Identify which cell holds the provided text, then report its [x, y] central coordinate. 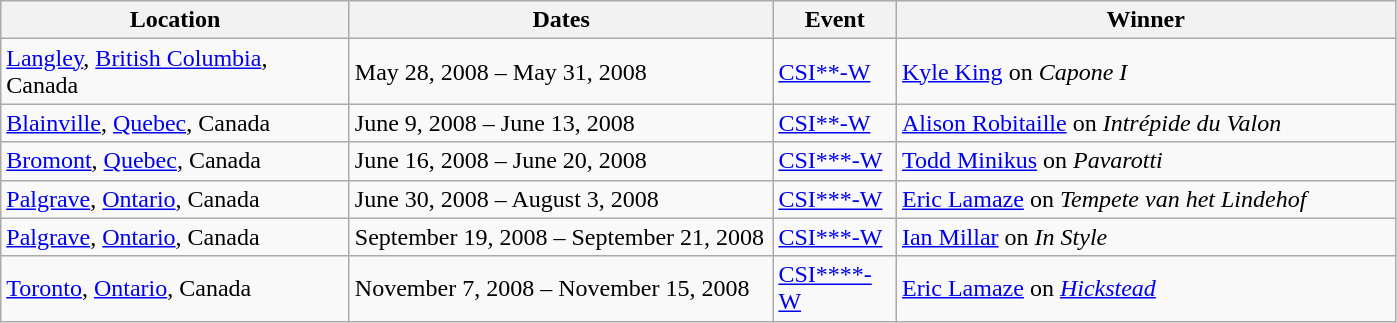
Kyle King on Capone I [1146, 72]
CSI****-W [835, 288]
Ian Millar on In Style [1146, 237]
Langley, British Columbia, Canada [176, 72]
September 19, 2008 – September 21, 2008 [561, 237]
Event [835, 20]
Todd Minikus on Pavarotti [1146, 161]
Winner [1146, 20]
Blainville, Quebec, Canada [176, 123]
May 28, 2008 – May 31, 2008 [561, 72]
Eric Lamaze on Tempete van het Lindehof [1146, 199]
June 30, 2008 – August 3, 2008 [561, 199]
Dates [561, 20]
June 16, 2008 – June 20, 2008 [561, 161]
November 7, 2008 – November 15, 2008 [561, 288]
Alison Robitaille on Intrépide du Valon [1146, 123]
Location [176, 20]
Eric Lamaze on Hickstead [1146, 288]
Toronto, Ontario, Canada [176, 288]
Bromont, Quebec, Canada [176, 161]
June 9, 2008 – June 13, 2008 [561, 123]
